Detect which cell encompasses the target text, then output its (x, y) center coordinate. 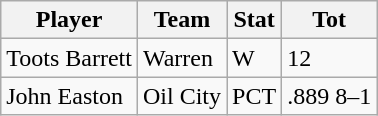
John Easton (70, 96)
.889 8–1 (330, 96)
Oil City (182, 96)
W (254, 58)
12 (330, 58)
Player (70, 20)
Warren (182, 58)
Stat (254, 20)
Toots Barrett (70, 58)
Team (182, 20)
PCT (254, 96)
Tot (330, 20)
